Locate the cell with the specified text and output its (X, Y) center coordinate. 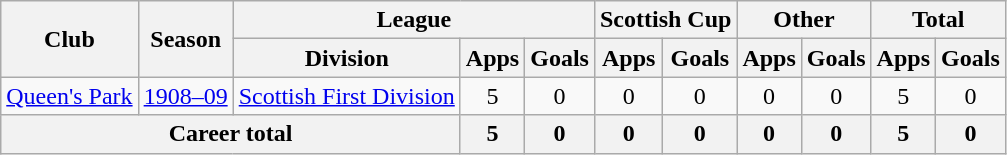
Queen's Park (70, 96)
Other (804, 20)
Career total (231, 134)
Scottish First Division (346, 96)
Division (346, 58)
Season (186, 39)
Total (938, 20)
Club (70, 39)
Scottish Cup (665, 20)
1908–09 (186, 96)
League (414, 20)
